Return the (x, y) coordinate for the center point of the cell that contains the specified text.  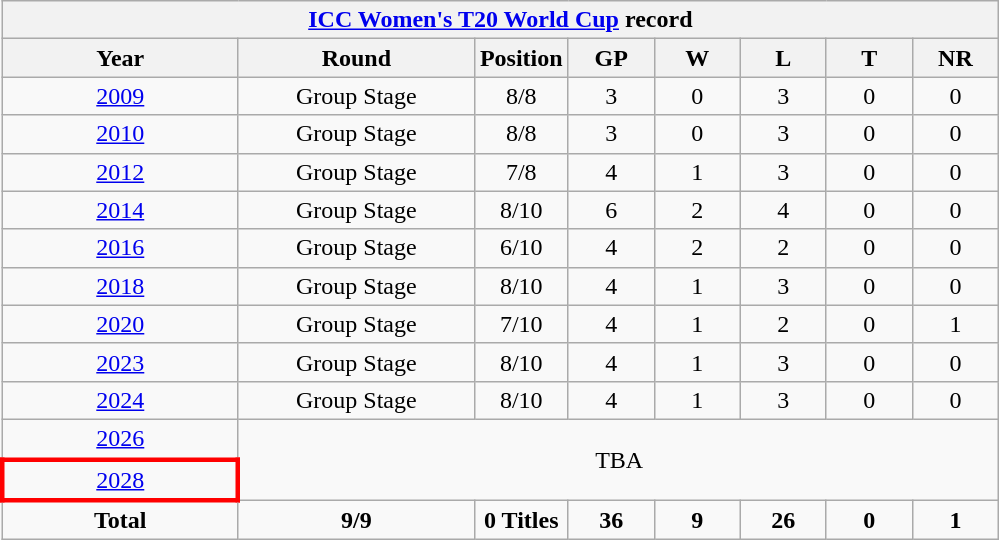
0 Titles (521, 520)
6/10 (521, 248)
ICC Women's T20 World Cup record (500, 20)
Position (521, 58)
Total (120, 520)
2020 (120, 324)
2014 (120, 210)
2010 (120, 134)
6 (611, 210)
W (697, 58)
NR (955, 58)
GP (611, 58)
9 (697, 520)
2012 (120, 172)
2028 (120, 480)
7/8 (521, 172)
2026 (120, 439)
T (869, 58)
L (783, 58)
Year (120, 58)
Round (356, 58)
7/10 (521, 324)
2018 (120, 286)
2024 (120, 400)
36 (611, 520)
26 (783, 520)
9/9 (356, 520)
TBA (618, 460)
2016 (120, 248)
2023 (120, 362)
2009 (120, 96)
